Locate the cell with the specified text and output its (x, y) center coordinate. 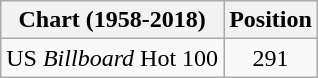
Position (271, 20)
291 (271, 58)
US Billboard Hot 100 (112, 58)
Chart (1958-2018) (112, 20)
